Return [x, y] of the center of cell containing provided text 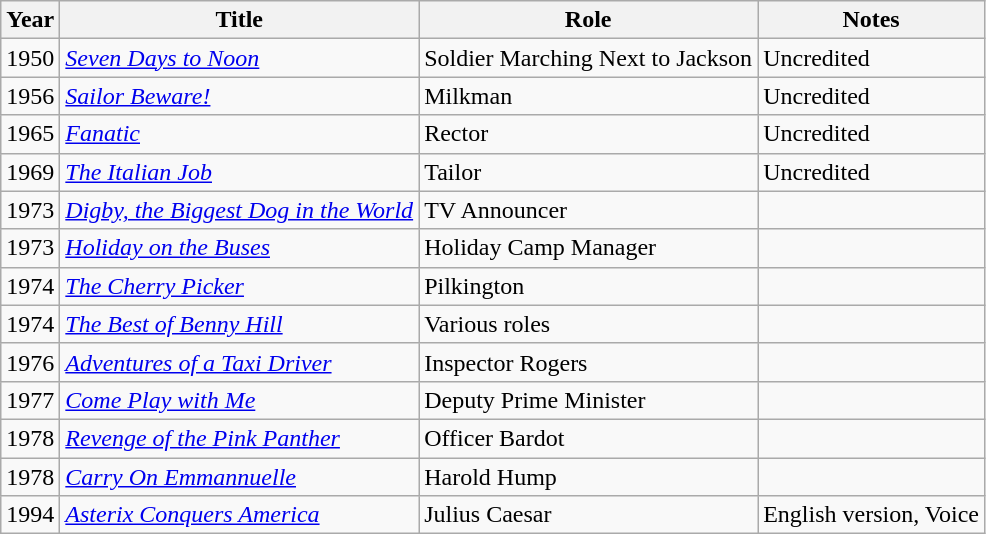
Seven Days to Noon [240, 58]
Come Play with Me [240, 400]
English version, Voice [872, 515]
Notes [872, 20]
1956 [30, 96]
Inspector Rogers [588, 362]
Title [240, 20]
Holiday on the Buses [240, 248]
Year [30, 20]
Digby, the Biggest Dog in the World [240, 210]
Various roles [588, 324]
Adventures of a Taxi Driver [240, 362]
Fanatic [240, 134]
Role [588, 20]
1969 [30, 172]
The Cherry Picker [240, 286]
Julius Caesar [588, 515]
Sailor Beware! [240, 96]
Tailor [588, 172]
Deputy Prime Minister [588, 400]
1965 [30, 134]
Officer Bardot [588, 438]
The Italian Job [240, 172]
1976 [30, 362]
1994 [30, 515]
Revenge of the Pink Panther [240, 438]
Harold Hump [588, 477]
Milkman [588, 96]
Soldier Marching Next to Jackson [588, 58]
Pilkington [588, 286]
Holiday Camp Manager [588, 248]
1950 [30, 58]
Asterix Conquers America [240, 515]
Rector [588, 134]
The Best of Benny Hill [240, 324]
1977 [30, 400]
Carry On Emmannuelle [240, 477]
TV Announcer [588, 210]
